Find where the given text appears and provide that cell's center as (x, y) coordinate. 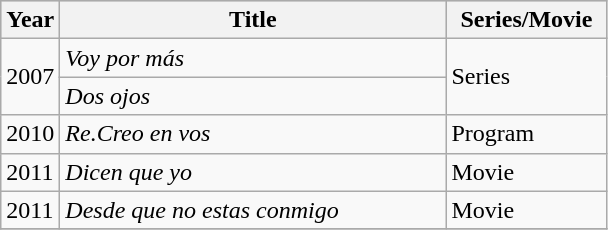
Program (526, 134)
2010 (30, 134)
Title (253, 20)
Voy por más (253, 58)
Dos ojos (253, 96)
Series/Movie (526, 20)
2007 (30, 77)
Year (30, 20)
Desde que no estas conmigo (253, 210)
Re.Creo en vos (253, 134)
Series (526, 77)
Dicen que yo (253, 172)
